Detect which cell encompasses the target text, then output its [x, y] center coordinate. 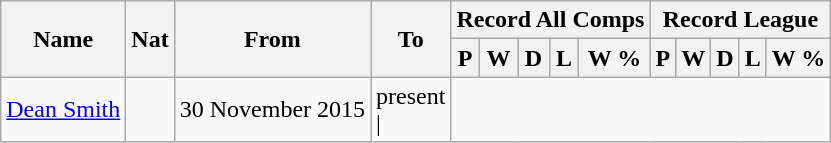
To [411, 39]
30 November 2015 [272, 110]
Record League [740, 20]
Nat [150, 39]
Name [64, 39]
Dean Smith [64, 110]
From [272, 39]
Record All Comps [550, 20]
present| [411, 110]
